Pinpoint the cell where the given text exists, returning its [X, Y] midpoint coordinate. 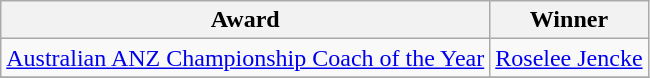
Award [246, 20]
Roselee Jencke [569, 58]
Australian ANZ Championship Coach of the Year [246, 58]
Winner [569, 20]
